Find where the given text appears and provide that cell's center as [X, Y] coordinate. 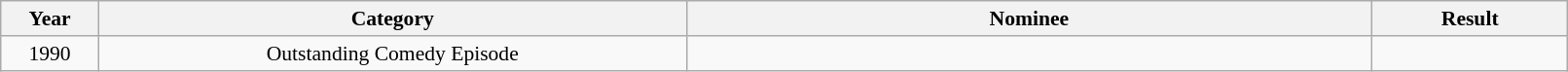
Result [1470, 18]
1990 [51, 54]
Nominee [1029, 18]
Year [51, 18]
Outstanding Comedy Episode [392, 54]
Category [392, 18]
